Extract the [X, Y] coordinate from the center of the cell holding the provided text.  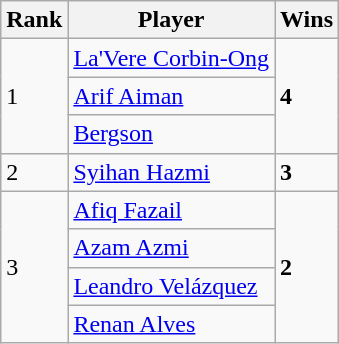
Syihan Hazmi [172, 172]
Wins [307, 20]
Azam Azmi [172, 248]
Leandro Velázquez [172, 286]
Bergson [172, 134]
Rank [34, 20]
Arif Aiman [172, 96]
Player [172, 20]
Renan Alves [172, 324]
1 [34, 96]
La'Vere Corbin-Ong [172, 58]
Afiq Fazail [172, 210]
4 [307, 96]
